From the cell containing the given text, extract its center point as (x, y) coordinate. 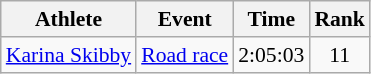
Athlete (68, 19)
Road race (184, 55)
Event (184, 19)
Rank (340, 19)
Karina Skibby (68, 55)
11 (340, 55)
2:05:03 (271, 55)
Time (271, 19)
